Identify which cell holds the provided text, then report its [X, Y] central coordinate. 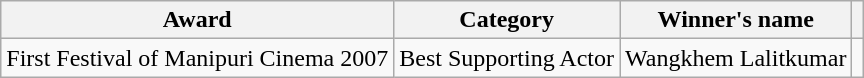
Award [198, 20]
First Festival of Manipuri Cinema 2007 [198, 58]
Wangkhem Lalitkumar [736, 58]
Best Supporting Actor [507, 58]
Category [507, 20]
Winner's name [736, 20]
